Scan for the cell matching the given text and deliver its (x, y) coordinate at center. 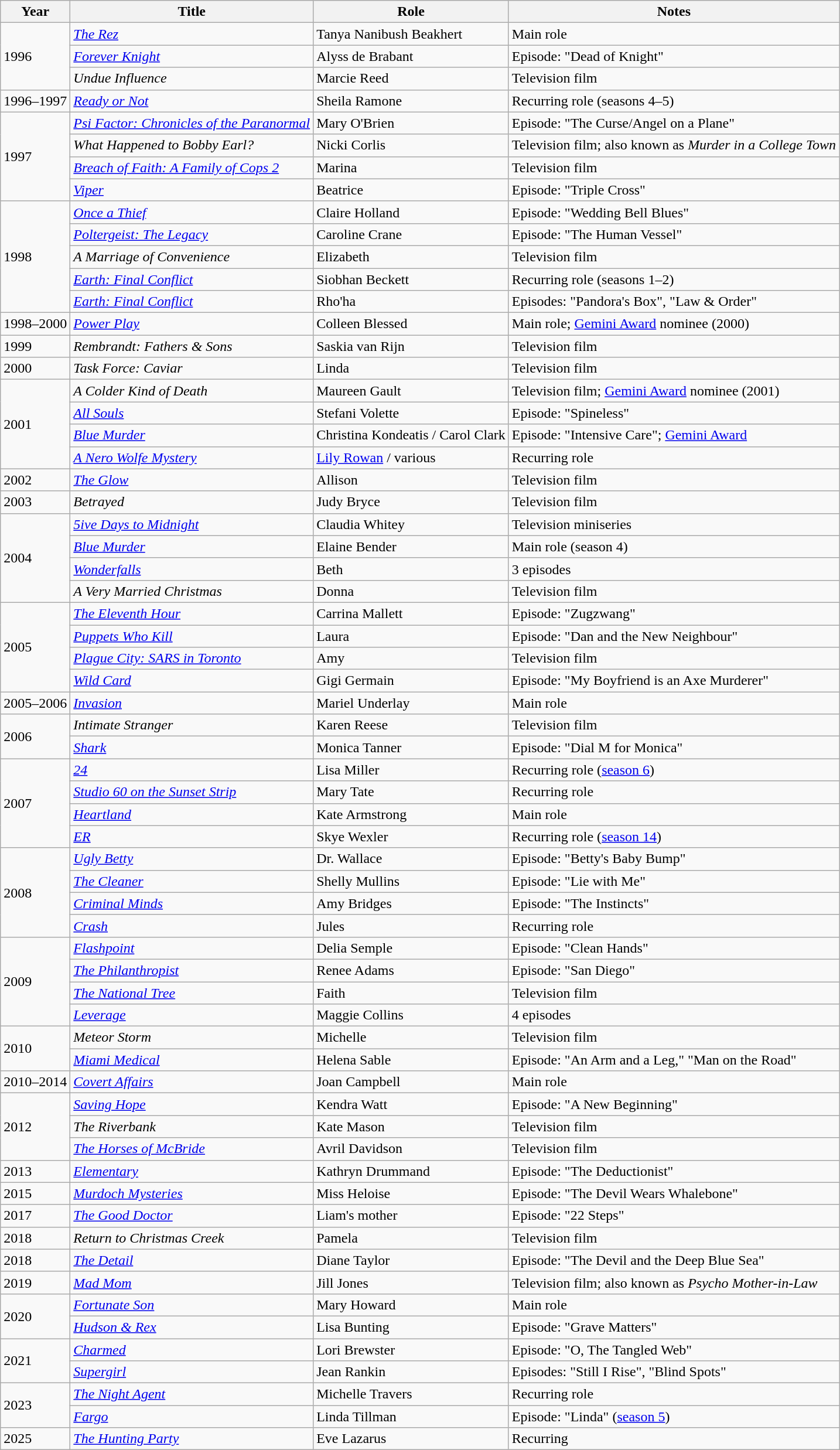
A Marriage of Convenience (192, 257)
Poltergeist: The Legacy (192, 234)
Siobhan Beckett (411, 279)
Dr. Wallace (411, 859)
2019 (35, 1282)
2012 (35, 1127)
Mary O'Brien (411, 123)
Wonderfalls (192, 569)
Forever Knight (192, 56)
The Rez (192, 34)
Lily Rowan / various (411, 458)
1996 (35, 56)
Judy Bryce (411, 502)
Episode: "22 Steps" (674, 1216)
Episode: "Dead of Knight" (674, 56)
ER (192, 837)
3 episodes (674, 569)
The Good Doctor (192, 1216)
What Happened to Bobby Earl? (192, 145)
4 episodes (674, 1015)
Elaine Bender (411, 547)
Beth (411, 569)
Lisa Miller (411, 770)
Episode: "The Devil and the Deep Blue Sea" (674, 1260)
Eve Lazarus (411, 1439)
Karen Reese (411, 725)
Recurring (674, 1439)
Undue Influence (192, 79)
Amy (411, 659)
Recurring role (season 6) (674, 770)
Christina Kondeatis / Carol Clark (411, 435)
Covert Affairs (192, 1082)
Episode: "Spineless" (674, 413)
Crash (192, 926)
The Horses of McBride (192, 1149)
2017 (35, 1216)
Television miniseries (674, 524)
Episode: "Dial M for Monica" (674, 748)
Episode: "Zugzwang" (674, 613)
Intimate Stranger (192, 725)
The Eleventh Hour (192, 613)
Return to Christmas Creek (192, 1238)
Shark (192, 748)
Marcie Reed (411, 79)
Maggie Collins (411, 1015)
2010 (35, 1049)
Episodes: "Still I Rise", "Blind Spots" (674, 1372)
Jean Rankin (411, 1372)
Renee Adams (411, 970)
2020 (35, 1316)
A Colder Kind of Death (192, 391)
2023 (35, 1405)
Main role (season 4) (674, 547)
Episode: "An Arm and a Leg," "Man on the Road" (674, 1060)
Role (411, 12)
1998 (35, 257)
Linda (411, 369)
5ive Days to Midnight (192, 524)
Shelly Mullins (411, 881)
Heartland (192, 814)
Episode: "My Boyfriend is an Axe Murderer" (674, 681)
Saskia van Rijn (411, 346)
Once a Thief (192, 212)
Episode: "A New Beginning" (674, 1104)
1998–2000 (35, 324)
Elizabeth (411, 257)
Michelle Travers (411, 1394)
Liam's mother (411, 1216)
Plague City: SARS in Toronto (192, 659)
Episode: "The Human Vessel" (674, 234)
Television film; also known as Murder in a College Town (674, 145)
Linda Tillman (411, 1417)
Episode: "The Instincts" (674, 903)
Main role; Gemini Award nominee (2000) (674, 324)
Allison (411, 480)
Year (35, 12)
Miami Medical (192, 1060)
The National Tree (192, 993)
Viper (192, 190)
Fortunate Son (192, 1305)
Claire Holland (411, 212)
All Souls (192, 413)
Mary Tate (411, 792)
Supergirl (192, 1372)
2004 (35, 558)
Ready or Not (192, 101)
Jill Jones (411, 1282)
Sheila Ramone (411, 101)
2007 (35, 803)
Notes (674, 12)
The Detail (192, 1260)
Claudia Whitey (411, 524)
Episode: "Clean Hands" (674, 948)
1999 (35, 346)
The Riverbank (192, 1127)
Avril Davidson (411, 1149)
Elementary (192, 1171)
2003 (35, 502)
Recurring role (season 14) (674, 837)
Mary Howard (411, 1305)
2000 (35, 369)
Recurring role (seasons 4–5) (674, 101)
2010–2014 (35, 1082)
Betrayed (192, 502)
2008 (35, 892)
Puppets Who Kill (192, 636)
Episodes: "Pandora's Box", "Law & Order" (674, 302)
Kate Armstrong (411, 814)
2002 (35, 480)
2005 (35, 647)
Leverage (192, 1015)
Episode: "Triple Cross" (674, 190)
Flashpoint (192, 948)
Episode: "Wedding Bell Blues" (674, 212)
Rho'ha (411, 302)
The Hunting Party (192, 1439)
Pamela (411, 1238)
Carrina Mallett (411, 613)
2009 (35, 981)
Episode: "The Curse/Angel on a Plane" (674, 123)
Charmed (192, 1349)
Breach of Faith: A Family of Cops 2 (192, 168)
Mad Mom (192, 1282)
Episode: "San Diego" (674, 970)
Wild Card (192, 681)
Marina (411, 168)
Lisa Bunting (411, 1327)
Skye Wexler (411, 837)
Meteor Storm (192, 1038)
1997 (35, 156)
Jules (411, 926)
Television film; Gemini Award nominee (2001) (674, 391)
Donna (411, 591)
Task Force: Caviar (192, 369)
Episode: "Dan and the New Neighbour" (674, 636)
Episode: "Linda" (season 5) (674, 1417)
2006 (35, 736)
Diane Taylor (411, 1260)
1996–1997 (35, 101)
Kendra Watt (411, 1104)
Delia Semple (411, 948)
The Glow (192, 480)
Studio 60 on the Sunset Strip (192, 792)
Murdoch Mysteries (192, 1193)
Faith (411, 993)
The Night Agent (192, 1394)
The Cleaner (192, 881)
A Nero Wolfe Mystery (192, 458)
Episode: "The Devil Wears Whalebone" (674, 1193)
Invasion (192, 703)
Rembrandt: Fathers & Sons (192, 346)
Miss Heloise (411, 1193)
Helena Sable (411, 1060)
Alyss de Brabant (411, 56)
Ugly Betty (192, 859)
2025 (35, 1439)
Monica Tanner (411, 748)
Kathryn Drummand (411, 1171)
Lori Brewster (411, 1349)
Amy Bridges (411, 903)
Episode: "The Deductionist" (674, 1171)
2001 (35, 424)
Gigi Germain (411, 681)
Laura (411, 636)
Episode: "Grave Matters" (674, 1327)
Criminal Minds (192, 903)
Beatrice (411, 190)
Nicki Corlis (411, 145)
Fargo (192, 1417)
2005–2006 (35, 703)
Episode: "Intensive Care"; Gemini Award (674, 435)
Joan Campbell (411, 1082)
Mariel Underlay (411, 703)
2013 (35, 1171)
Television film; also known as Psycho Mother-in-Law (674, 1282)
Episode: "O, The Tangled Web" (674, 1349)
The Philanthropist (192, 970)
Hudson & Rex (192, 1327)
Episode: "Betty's Baby Bump" (674, 859)
Recurring role (seasons 1–2) (674, 279)
Kate Mason (411, 1127)
Michelle (411, 1038)
2015 (35, 1193)
2021 (35, 1360)
A Very Married Christmas (192, 591)
Caroline Crane (411, 234)
24 (192, 770)
Stefani Volette (411, 413)
Saving Hope (192, 1104)
Maureen Gault (411, 391)
Psi Factor: Chronicles of the Paranormal (192, 123)
Colleen Blessed (411, 324)
Tanya Nanibush Beakhert (411, 34)
Power Play (192, 324)
Episode: "Lie with Me" (674, 881)
Title (192, 12)
